Extract the [x, y] coordinate from the center of the cell holding the provided text.  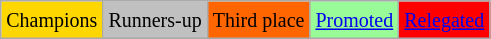
Promoted [354, 20]
Relegated [444, 20]
Runners-up [155, 20]
Third place [258, 20]
Champions [52, 20]
